Search for the cell housing the specified text and yield its (x, y) center coordinate. 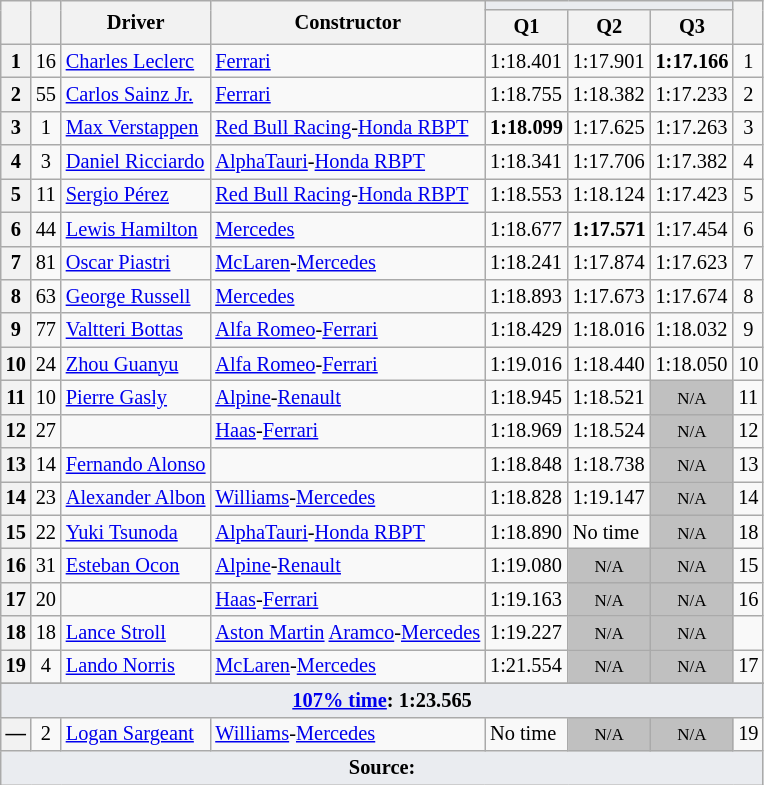
20 (46, 599)
23 (46, 498)
Yuki Tsunoda (136, 532)
1:17.571 (610, 229)
1:18.890 (526, 532)
Aston Martin Aramco-Mercedes (348, 633)
Pierre Gasly (136, 397)
1:18.755 (526, 94)
1:18.429 (526, 330)
1:19.147 (610, 498)
1:17.901 (610, 61)
Max Verstappen (136, 128)
31 (46, 565)
1:18.521 (610, 397)
55 (46, 94)
Fernando Alonso (136, 465)
1:18.099 (526, 128)
1:17.382 (692, 162)
1:18.124 (610, 195)
Q1 (526, 27)
Carlos Sainz Jr. (136, 94)
Q3 (692, 27)
1:18.032 (692, 330)
Driver (136, 22)
107% time: 1:23.565 (382, 700)
1:18.524 (610, 431)
Oscar Piastri (136, 263)
1:18.893 (526, 296)
1:18.382 (610, 94)
1:17.623 (692, 263)
Esteban Ocon (136, 565)
81 (46, 263)
Logan Sargeant (136, 734)
44 (46, 229)
Lance Stroll (136, 633)
1:17.874 (610, 263)
Charles Leclerc (136, 61)
1:17.166 (692, 61)
Daniel Ricciardo (136, 162)
1:18.969 (526, 431)
1:17.674 (692, 296)
Lando Norris (136, 666)
Valtteri Bottas (136, 330)
1:18.241 (526, 263)
1:21.554 (526, 666)
1:19.016 (526, 364)
Zhou Guanyu (136, 364)
George Russell (136, 296)
27 (46, 431)
1:18.677 (526, 229)
1:17.706 (610, 162)
1:18.848 (526, 465)
1:17.454 (692, 229)
1:17.423 (692, 195)
1:19.227 (526, 633)
1:18.440 (610, 364)
22 (46, 532)
24 (46, 364)
— (16, 734)
1:18.050 (692, 364)
1:19.163 (526, 599)
1:18.945 (526, 397)
1:19.080 (526, 565)
1:18.553 (526, 195)
1:18.016 (610, 330)
1:17.673 (610, 296)
77 (46, 330)
Constructor (348, 22)
Sergio Pérez (136, 195)
1:17.263 (692, 128)
1:17.233 (692, 94)
Lewis Hamilton (136, 229)
1:18.738 (610, 465)
Source: (382, 767)
1:18.401 (526, 61)
Q2 (610, 27)
1:17.625 (610, 128)
1:18.828 (526, 498)
1:18.341 (526, 162)
Alexander Albon (136, 498)
63 (46, 296)
